Locate the cell with the specified text and output its (x, y) center coordinate. 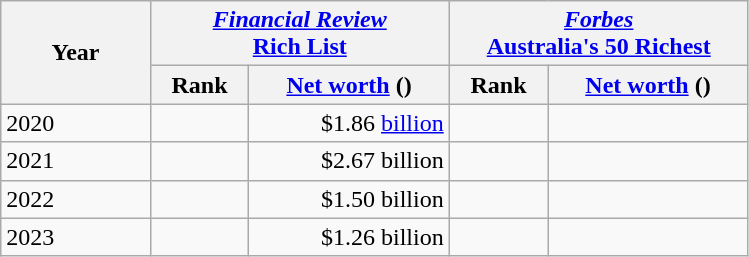
2021 (76, 161)
$1.50 billion (349, 199)
Financial ReviewRich List (300, 34)
ForbesAustralia's 50 Richest (598, 34)
2023 (76, 237)
$1.26 billion (349, 237)
2022 (76, 199)
$1.86 billion (349, 123)
$2.67 billion (349, 161)
2020 (76, 123)
Year (76, 52)
